Identify which cell holds the provided text, then report its [x, y] central coordinate. 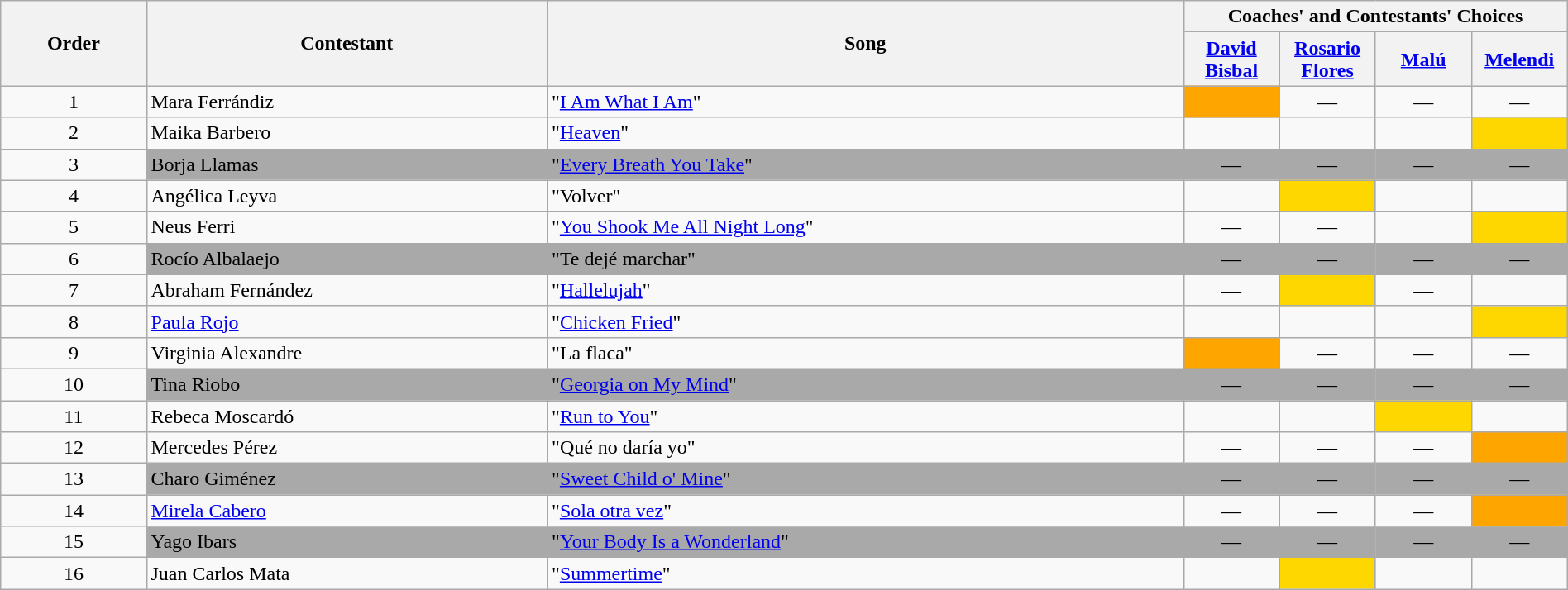
10 [74, 384]
Song [865, 43]
David Bisbal [1231, 59]
Borja Llamas [347, 164]
15 [74, 542]
2 [74, 133]
Contestant [347, 43]
11 [74, 416]
6 [74, 259]
16 [74, 573]
4 [74, 196]
"Your Body Is a Wonderland" [865, 542]
12 [74, 448]
"Qué no daría yo" [865, 448]
"I Am What I Am" [865, 102]
Order [74, 43]
Paula Rojo [347, 321]
Rocío Albalaejo [347, 259]
13 [74, 479]
"Run to You" [865, 416]
14 [74, 511]
Rosario Flores [1327, 59]
Rebeca Moscardó [347, 416]
7 [74, 290]
"Te dejé marchar" [865, 259]
Maika Barbero [347, 133]
8 [74, 321]
Angélica Leyva [347, 196]
9 [74, 353]
Mercedes Pérez [347, 448]
"Sola otra vez" [865, 511]
"Chicken Fried" [865, 321]
Yago Ibars [347, 542]
Virginia Alexandre [347, 353]
Mara Ferrándiz [347, 102]
Mirela Cabero [347, 511]
"Hallelujah" [865, 290]
3 [74, 164]
Neus Ferri [347, 227]
"La flaca" [865, 353]
Juan Carlos Mata [347, 573]
Abraham Fernández [347, 290]
"Volver" [865, 196]
"Sweet Child o' Mine" [865, 479]
Malú [1423, 59]
"Every Breath You Take" [865, 164]
Tina Riobo [347, 384]
"You Shook Me All Night Long" [865, 227]
5 [74, 227]
Coaches' and Contestants' Choices [1375, 17]
"Georgia on My Mind" [865, 384]
"Heaven" [865, 133]
1 [74, 102]
Charo Giménez [347, 479]
Melendi [1519, 59]
"Summertime" [865, 573]
